Return (X, Y) of the center of cell containing provided text 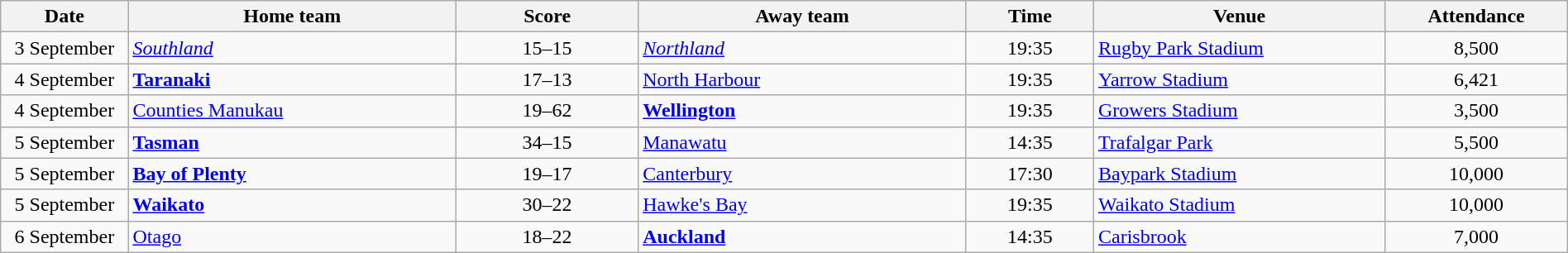
Waikato Stadium (1239, 205)
Baypark Stadium (1239, 174)
17:30 (1030, 174)
Carisbrook (1239, 236)
8,500 (1476, 48)
17–13 (547, 79)
19–17 (547, 174)
6 September (65, 236)
Home team (293, 17)
Bay of Plenty (293, 174)
Attendance (1476, 17)
Manawatu (802, 142)
19–62 (547, 111)
Southland (293, 48)
Taranaki (293, 79)
Northland (802, 48)
Tasman (293, 142)
Wellington (802, 111)
Canterbury (802, 174)
Date (65, 17)
5,500 (1476, 142)
3,500 (1476, 111)
Venue (1239, 17)
15–15 (547, 48)
Trafalgar Park (1239, 142)
Rugby Park Stadium (1239, 48)
34–15 (547, 142)
Otago (293, 236)
Growers Stadium (1239, 111)
Yarrow Stadium (1239, 79)
Counties Manukau (293, 111)
7,000 (1476, 236)
Waikato (293, 205)
3 September (65, 48)
Auckland (802, 236)
Time (1030, 17)
Away team (802, 17)
30–22 (547, 205)
Score (547, 17)
North Harbour (802, 79)
Hawke's Bay (802, 205)
6,421 (1476, 79)
18–22 (547, 236)
